Determine the (X, Y) coordinate at the center of the cell enclosing the given text.  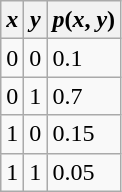
0.15 (84, 134)
0.1 (84, 58)
p(x, y) (84, 20)
y (36, 20)
x (12, 20)
0.7 (84, 96)
0.05 (84, 172)
